Detect which cell encompasses the target text, then output its [X, Y] center coordinate. 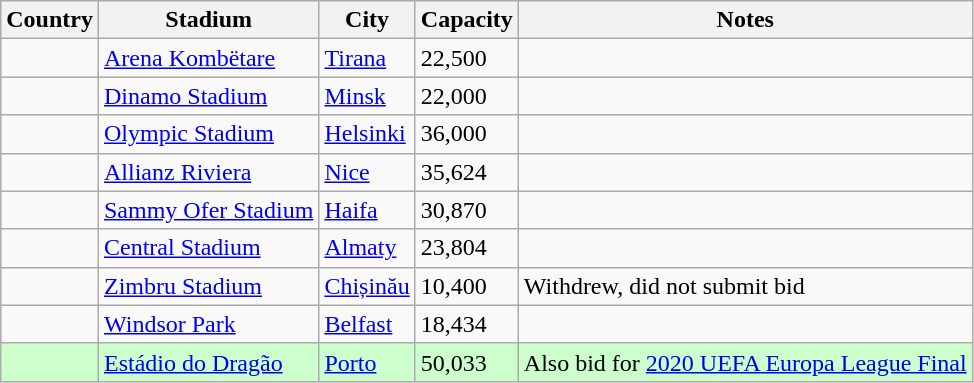
Estádio do Dragão [208, 362]
Arena Kombëtare [208, 58]
Porto [367, 362]
Central Stadium [208, 248]
Zimbru Stadium [208, 286]
Minsk [367, 96]
Capacity [466, 20]
23,804 [466, 248]
Almaty [367, 248]
30,870 [466, 210]
Windsor Park [208, 324]
Withdrew, did not submit bid [745, 286]
Allianz Riviera [208, 172]
22,500 [466, 58]
10,400 [466, 286]
50,033 [466, 362]
City [367, 20]
Also bid for 2020 UEFA Europa League Final [745, 362]
Chișinău [367, 286]
Country [50, 20]
Notes [745, 20]
Dinamo Stadium [208, 96]
22,000 [466, 96]
Olympic Stadium [208, 134]
Stadium [208, 20]
35,624 [466, 172]
Belfast [367, 324]
18,434 [466, 324]
Nice [367, 172]
Sammy Ofer Stadium [208, 210]
Haifa [367, 210]
Helsinki [367, 134]
36,000 [466, 134]
Tirana [367, 58]
